Capture the cell that displays the provided text and extract its [X, Y] central coordinate. 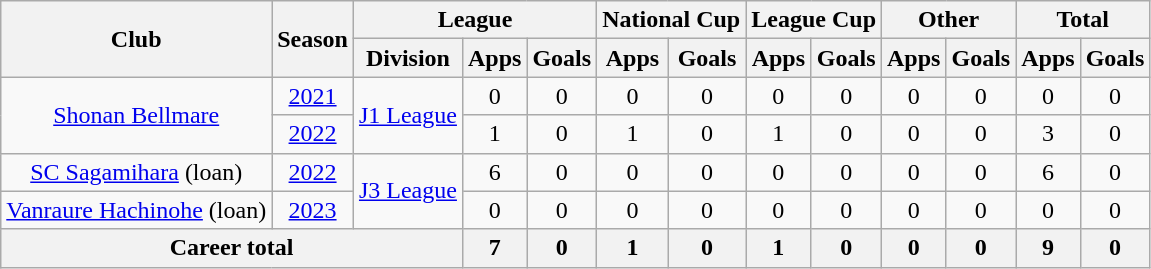
Career total [232, 248]
2023 [313, 210]
2021 [313, 96]
J1 League [408, 115]
National Cup [672, 20]
Vanraure Hachinohe (loan) [136, 210]
Club [136, 39]
7 [494, 248]
Shonan Bellmare [136, 115]
League [474, 20]
9 [1048, 248]
SC Sagamihara (loan) [136, 172]
Other [949, 20]
Season [313, 39]
3 [1048, 134]
J3 League [408, 191]
Division [408, 58]
League Cup [814, 20]
Total [1083, 20]
